Determine the (X, Y) coordinate at the center of the cell enclosing the given text.  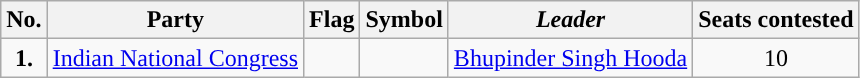
Indian National Congress (175, 58)
Leader (570, 20)
Party (175, 20)
Bhupinder Singh Hooda (570, 58)
10 (776, 58)
Seats contested (776, 20)
Flag (332, 20)
Symbol (404, 20)
No. (24, 20)
1. (24, 58)
